Identify which cell holds the provided text, then report its (x, y) central coordinate. 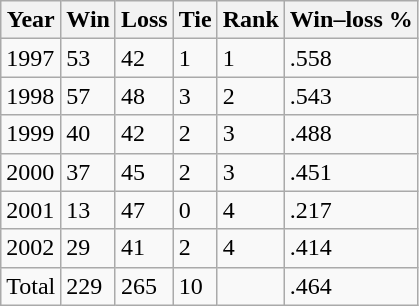
13 (88, 210)
53 (88, 58)
2001 (31, 210)
45 (144, 172)
29 (88, 248)
10 (195, 286)
Win–loss % (351, 20)
.464 (351, 286)
Rank (250, 20)
Tie (195, 20)
229 (88, 286)
.488 (351, 134)
1998 (31, 96)
.451 (351, 172)
48 (144, 96)
40 (88, 134)
41 (144, 248)
Year (31, 20)
1999 (31, 134)
.558 (351, 58)
37 (88, 172)
57 (88, 96)
2000 (31, 172)
Win (88, 20)
.543 (351, 96)
265 (144, 286)
1997 (31, 58)
Loss (144, 20)
.414 (351, 248)
0 (195, 210)
2002 (31, 248)
.217 (351, 210)
47 (144, 210)
Total (31, 286)
